Find where the given text appears and provide that cell's center as [X, Y] coordinate. 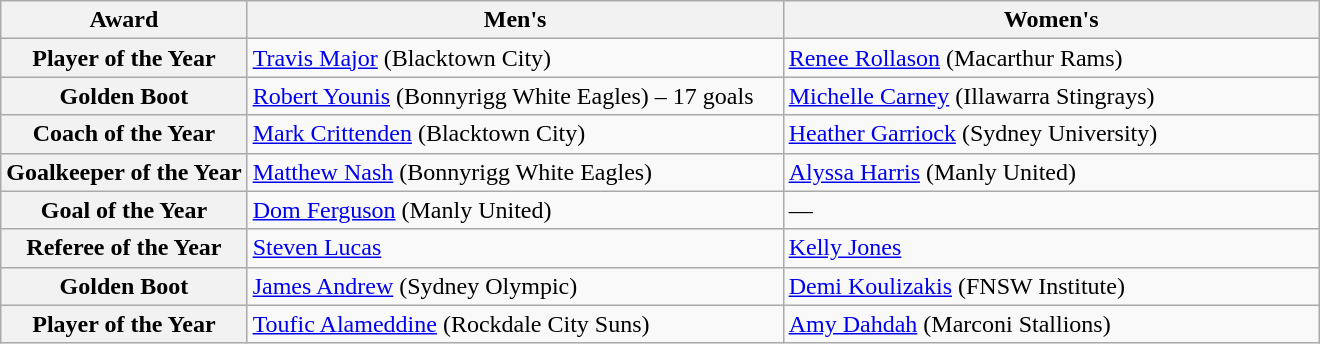
Women's [1051, 20]
Men's [515, 20]
Matthew Nash (Bonnyrigg White Eagles) [515, 172]
Kelly Jones [1051, 248]
Steven Lucas [515, 248]
Goal of the Year [124, 210]
Alyssa Harris (Manly United) [1051, 172]
Goalkeeper of the Year [124, 172]
James Andrew (Sydney Olympic) [515, 286]
Renee Rollason (Macarthur Rams) [1051, 58]
Dom Ferguson (Manly United) [515, 210]
Michelle Carney (Illawarra Stingrays) [1051, 96]
Referee of the Year [124, 248]
Toufic Alameddine (Rockdale City Suns) [515, 324]
Robert Younis (Bonnyrigg White Eagles) – 17 goals [515, 96]
Mark Crittenden (Blacktown City) [515, 134]
Heather Garriock (Sydney University) [1051, 134]
Demi Koulizakis (FNSW Institute) [1051, 286]
Travis Major (Blacktown City) [515, 58]
Coach of the Year [124, 134]
— [1051, 210]
Amy Dahdah (Marconi Stallions) [1051, 324]
Award [124, 20]
